Determine the (x, y) coordinate at the center of the cell enclosing the given text.  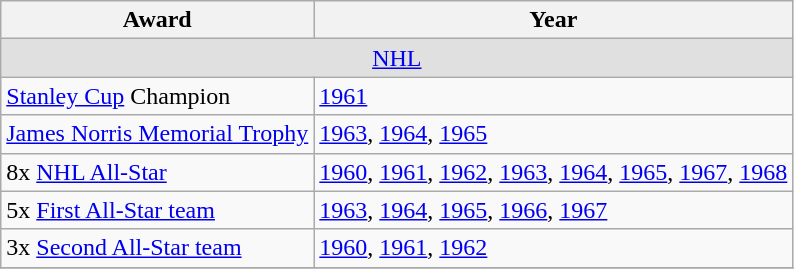
1960, 1961, 1962, 1963, 1964, 1965, 1967, 1968 (554, 172)
1963, 1964, 1965, 1966, 1967 (554, 210)
8x NHL All-Star (158, 172)
5x First All-Star team (158, 210)
1961 (554, 96)
Award (158, 20)
Year (554, 20)
NHL (397, 58)
3x Second All-Star team (158, 248)
1963, 1964, 1965 (554, 134)
Stanley Cup Champion (158, 96)
James Norris Memorial Trophy (158, 134)
1960, 1961, 1962 (554, 248)
